Extract the (X, Y) coordinate from the center of the cell holding the provided text.  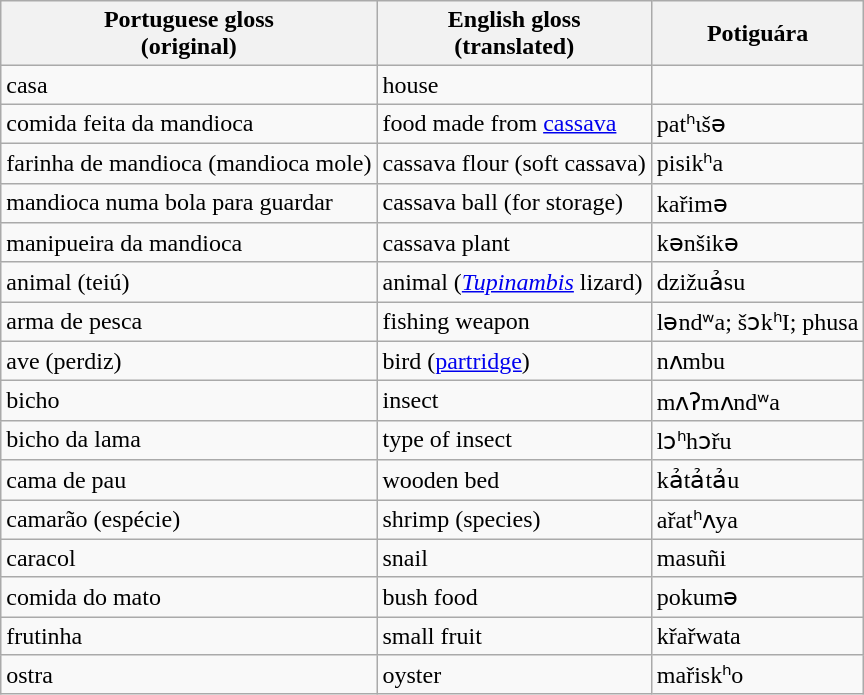
arma de pesca (189, 322)
manipueira da mandioca (189, 243)
oyster (514, 675)
cama de pau (189, 480)
bush food (514, 597)
comida do mato (189, 597)
křařwata (758, 636)
snail (514, 558)
pokumə (758, 597)
comida feita da mandioca (189, 124)
bird (partridge) (514, 361)
type of insect (514, 440)
bicho (189, 401)
caracol (189, 558)
mandioca numa bola para guardar (189, 203)
kařimə (758, 203)
food made from cassava (514, 124)
kənšikə (758, 243)
fishing weapon (514, 322)
shrimp (species) (514, 520)
ařatʰʌya (758, 520)
camarão (espécie) (189, 520)
masuñi (758, 558)
casa (189, 85)
house (514, 85)
ləndʷa; šɔkʰI; phusa (758, 322)
kảtảtảu (758, 480)
frutinha (189, 636)
cassava ball (for storage) (514, 203)
animal (Tupinambis lizard) (514, 282)
Portuguese gloss (original) (189, 34)
ostra (189, 675)
cassava flour (soft cassava) (514, 163)
pisikʰa (758, 163)
English gloss (translated) (514, 34)
ave (perdiz) (189, 361)
lɔʰhɔřu (758, 440)
bicho da lama (189, 440)
patʰιšə (758, 124)
nʌmbu (758, 361)
Potiguára (758, 34)
mařiskʰo (758, 675)
insect (514, 401)
animal (teiú) (189, 282)
cassava plant (514, 243)
small fruit (514, 636)
dzižuảsu (758, 282)
mʌʔmʌndʷa (758, 401)
wooden bed (514, 480)
farinha de mandioca (mandioca mole) (189, 163)
